Find where the given text appears and provide that cell's center as (X, Y) coordinate. 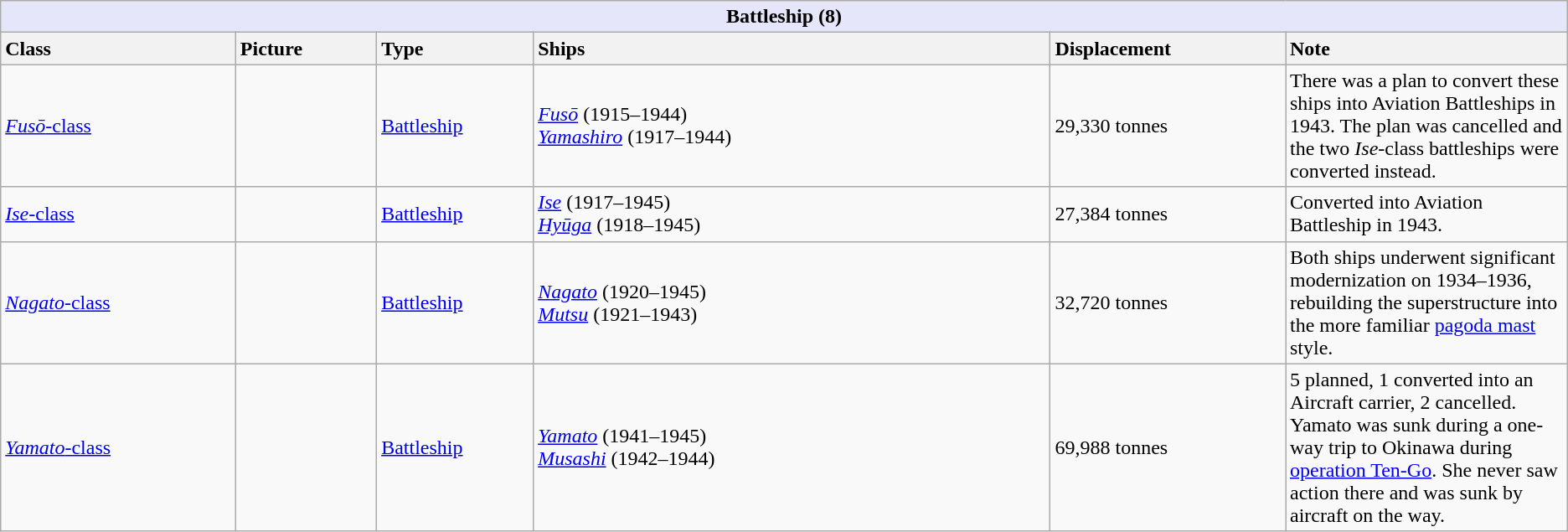
Nagato-class (119, 302)
69,988 tonnes (1168, 447)
Yamato-class (119, 447)
Converted into Aviation Battleship in 1943. (1426, 214)
Class (119, 49)
29,330 tonnes (1168, 126)
Nagato (1920–1945)Mutsu (1921–1943) (792, 302)
Ships (792, 49)
32,720 tonnes (1168, 302)
Type (456, 49)
Ise (1917–1945)Hyūga (1918–1945) (792, 214)
Note (1426, 49)
Ise-class (119, 214)
Displacement (1168, 49)
Fusō (1915–1944)Yamashiro (1917–1944) (792, 126)
Picture (306, 49)
Both ships underwent significant modernization on 1934–1936, rebuilding the superstructure into the more familiar pagoda mast style. (1426, 302)
27,384 tonnes (1168, 214)
Battleship (8) (784, 17)
Yamato (1941–1945)Musashi (1942–1944) (792, 447)
Fusō-class (119, 126)
